Capture the cell that displays the provided text and extract its [X, Y] central coordinate. 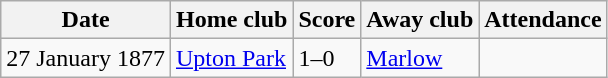
Score [327, 20]
1–0 [327, 58]
Marlow [420, 58]
Upton Park [231, 58]
Date [86, 20]
27 January 1877 [86, 58]
Away club [420, 20]
Attendance [543, 20]
Home club [231, 20]
